Locate the cell with the specified text and output its (X, Y) center coordinate. 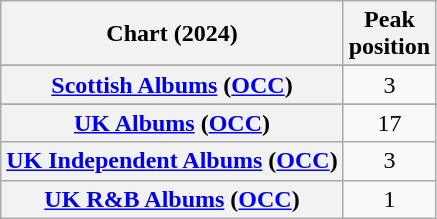
UK Independent Albums (OCC) (172, 161)
UK R&B Albums (OCC) (172, 199)
Scottish Albums (OCC) (172, 85)
1 (389, 199)
UK Albums (OCC) (172, 123)
Peakposition (389, 34)
Chart (2024) (172, 34)
17 (389, 123)
